Extract the [x, y] coordinate from the center of the cell holding the provided text.  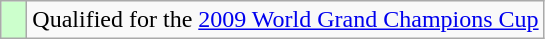
Qualified for the 2009 World Grand Champions Cup [286, 20]
